Pinpoint the cell where the given text exists, returning its [x, y] midpoint coordinate. 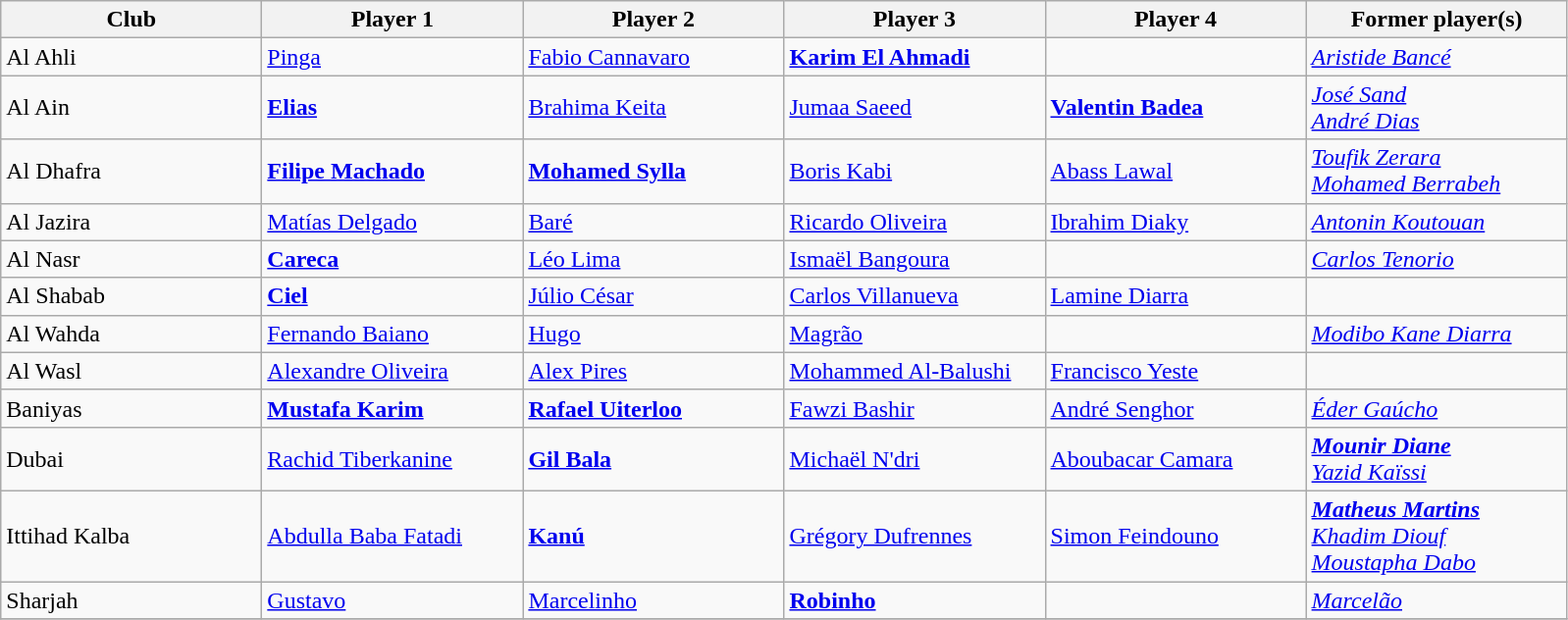
Fawzi Bashir [915, 408]
Mohamed Sylla [653, 171]
Mohammed Al-Balushi [915, 371]
Aboubacar Camara [1176, 459]
Kanú [653, 536]
Abdulla Baba Fatadi [392, 536]
Careca [392, 259]
Al Dhafra [131, 171]
Baniyas [131, 408]
Mustafa Karim [392, 408]
Ricardo Oliveira [915, 222]
Matías Delgado [392, 222]
Player 2 [653, 20]
Grégory Dufrennes [915, 536]
Player 3 [915, 20]
Michaël N'dri [915, 459]
Antonin Koutouan [1437, 222]
Mounir Diane Yazid Kaïssi [1437, 459]
Toufik Zerara Mohamed Berrabeh [1437, 171]
Matheus Martins Khadim Diouf Moustapha Dabo [1437, 536]
Carlos Villanueva [915, 296]
Aristide Bancé [1437, 57]
Player 1 [392, 20]
Robinho [915, 599]
Al Wasl [131, 371]
André Senghor [1176, 408]
Modibo Kane Diarra [1437, 334]
Léo Lima [653, 259]
Club [131, 20]
Rafael Uiterloo [653, 408]
Júlio César [653, 296]
Boris Kabi [915, 171]
Lamine Diarra [1176, 296]
Pinga [392, 57]
Al Ain [131, 108]
Ibrahim Diaky [1176, 222]
Al Nasr [131, 259]
Valentin Badea [1176, 108]
Ismaël Bangoura [915, 259]
Dubai [131, 459]
Magrão [915, 334]
Alex Pires [653, 371]
Gustavo [392, 599]
Fernando Baiano [392, 334]
Filipe Machado [392, 171]
Ittihad Kalba [131, 536]
Elias [392, 108]
Abass Lawal [1176, 171]
José Sand André Dias [1437, 108]
Carlos Tenorio [1437, 259]
Simon Feindouno [1176, 536]
Éder Gaúcho [1437, 408]
Hugo [653, 334]
Baré [653, 222]
Al Shabab [131, 296]
Player 4 [1176, 20]
Gil Bala [653, 459]
Al Jazira [131, 222]
Jumaa Saeed [915, 108]
Ciel [392, 296]
Al Ahli [131, 57]
Brahima Keita [653, 108]
Alexandre Oliveira [392, 371]
Rachid Tiberkanine [392, 459]
Marcelinho [653, 599]
Fabio Cannavaro [653, 57]
Marcelão [1437, 599]
Francisco Yeste [1176, 371]
Sharjah [131, 599]
Karim El Ahmadi [915, 57]
Former player(s) [1437, 20]
Al Wahda [131, 334]
